Identify which cell holds the provided text, then report its [x, y] central coordinate. 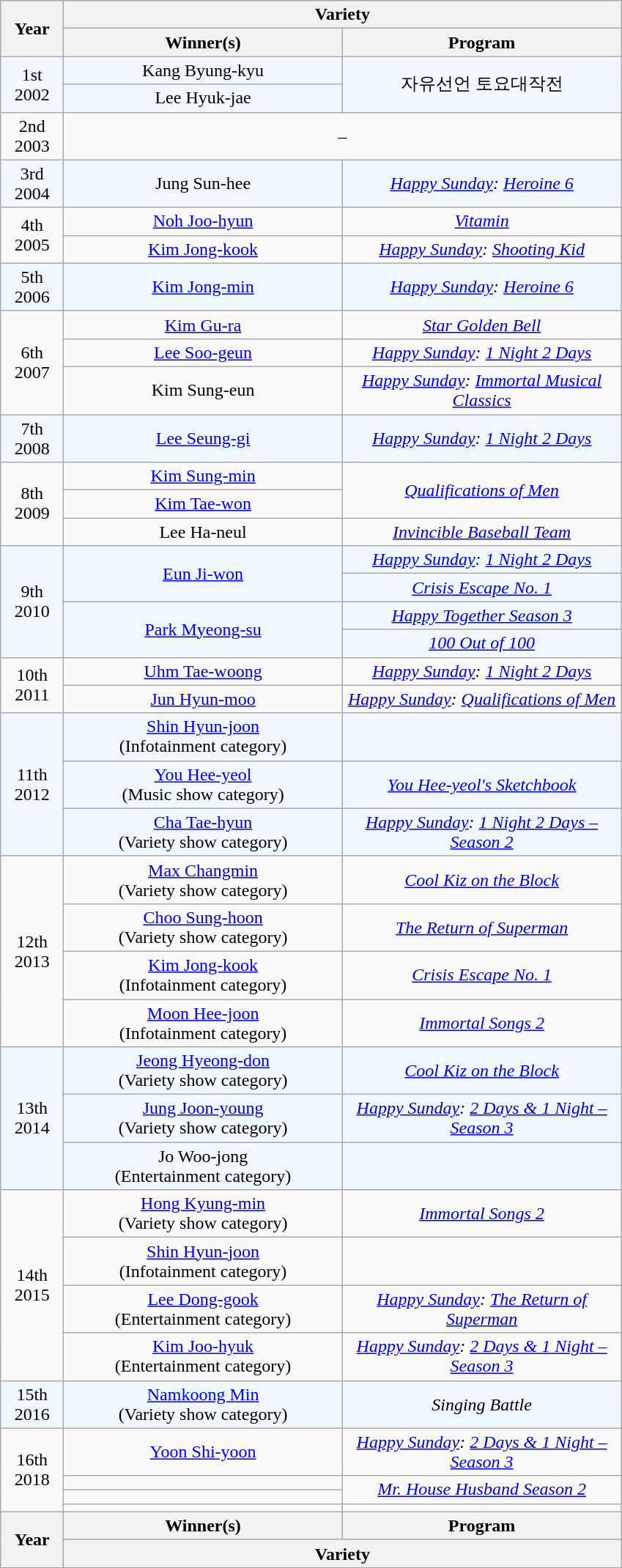
Qualifications of Men [482, 490]
Lee Dong-gook (Entertainment category) [204, 1309]
11th 2012 [32, 784]
14th 2015 [32, 1285]
Noh Joo-hyun [204, 221]
Hong Kyung-min (Variety show category) [204, 1213]
You Hee-yeol (Music show category) [204, 784]
1st 2002 [32, 84]
16th 2018 [32, 1470]
4th 2005 [32, 235]
2nd 2003 [32, 136]
Star Golden Bell [482, 325]
Happy Sunday: 1 Night 2 Days – Season 2 [482, 832]
The Return of Superman [482, 928]
Kim Gu-ra [204, 325]
Invincible Baseball Team [482, 532]
Uhm Tae-woong [204, 671]
Cha Tae-hyun (Variety show category) [204, 832]
Lee Ha-neul [204, 532]
9th 2010 [32, 602]
Singing Battle [482, 1404]
Park Myeong-su [204, 629]
13th 2014 [32, 1118]
Kim Sung-eun [204, 390]
Lee Hyuk-jae [204, 98]
Kim Jong-min [204, 287]
Vitamin [482, 221]
Kim Jong-kook [204, 249]
Max Changmin (Variety show category) [204, 879]
Happy Sunday: Qualifications of Men [482, 699]
7th 2008 [32, 438]
Lee Seung-gi [204, 438]
Happy Sunday: Immortal Musical Classics [482, 390]
Yoon Shi-yoon [204, 1452]
Jun Hyun-moo [204, 699]
자유선언 토요대작전 [482, 84]
Choo Sung-hoon (Variety show category) [204, 928]
3rd 2004 [32, 183]
Kang Byung-kyu [204, 70]
Kim Tae-won [204, 504]
You Hee-yeol's Sketchbook [482, 784]
100 Out of 100 [482, 643]
Mr. House Husband Season 2 [482, 1490]
10th 2011 [32, 685]
Kim Joo-hyuk (Entertainment category) [204, 1357]
Kim Sung-min [204, 476]
5th 2006 [32, 287]
Jo Woo-jong (Entertainment category) [204, 1166]
Happy Sunday: The Return of Superman [482, 1309]
– [343, 136]
6th 2007 [32, 362]
Lee Soo-geun [204, 352]
Happy Together Season 3 [482, 615]
Jung Joon-young (Variety show category) [204, 1118]
Jeong Hyeong-don (Variety show category) [204, 1071]
Happy Sunday: Shooting Kid [482, 249]
15th 2016 [32, 1404]
Moon Hee-joon (Infotainment category) [204, 1023]
12th 2013 [32, 951]
Eun Ji-won [204, 574]
Kim Jong-kook (Infotainment category) [204, 975]
Namkoong Min (Variety show category) [204, 1404]
8th 2009 [32, 504]
Jung Sun-hee [204, 183]
